Pinpoint the cell where the given text exists, returning its [x, y] midpoint coordinate. 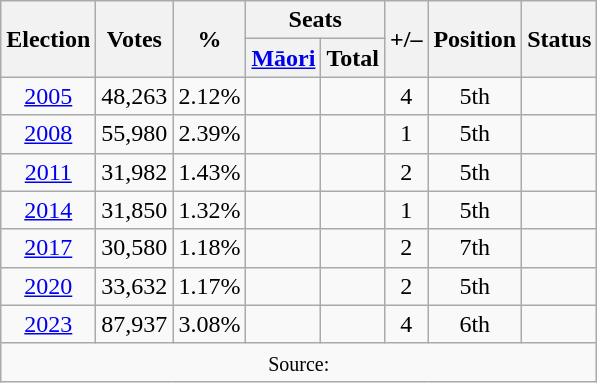
Total [353, 58]
2.12% [210, 96]
87,937 [134, 324]
7th [475, 248]
1.18% [210, 248]
Source: [299, 362]
31,982 [134, 172]
2020 [48, 286]
30,580 [134, 248]
31,850 [134, 210]
Votes [134, 39]
55,980 [134, 134]
1.17% [210, 286]
2.39% [210, 134]
Māori [284, 58]
Seats [316, 20]
Status [560, 39]
3.08% [210, 324]
Position [475, 39]
2005 [48, 96]
2008 [48, 134]
% [210, 39]
1.32% [210, 210]
33,632 [134, 286]
Election [48, 39]
2014 [48, 210]
2011 [48, 172]
1.43% [210, 172]
48,263 [134, 96]
+/– [406, 39]
2017 [48, 248]
2023 [48, 324]
6th [475, 324]
